Capture the cell that displays the provided text and extract its [x, y] central coordinate. 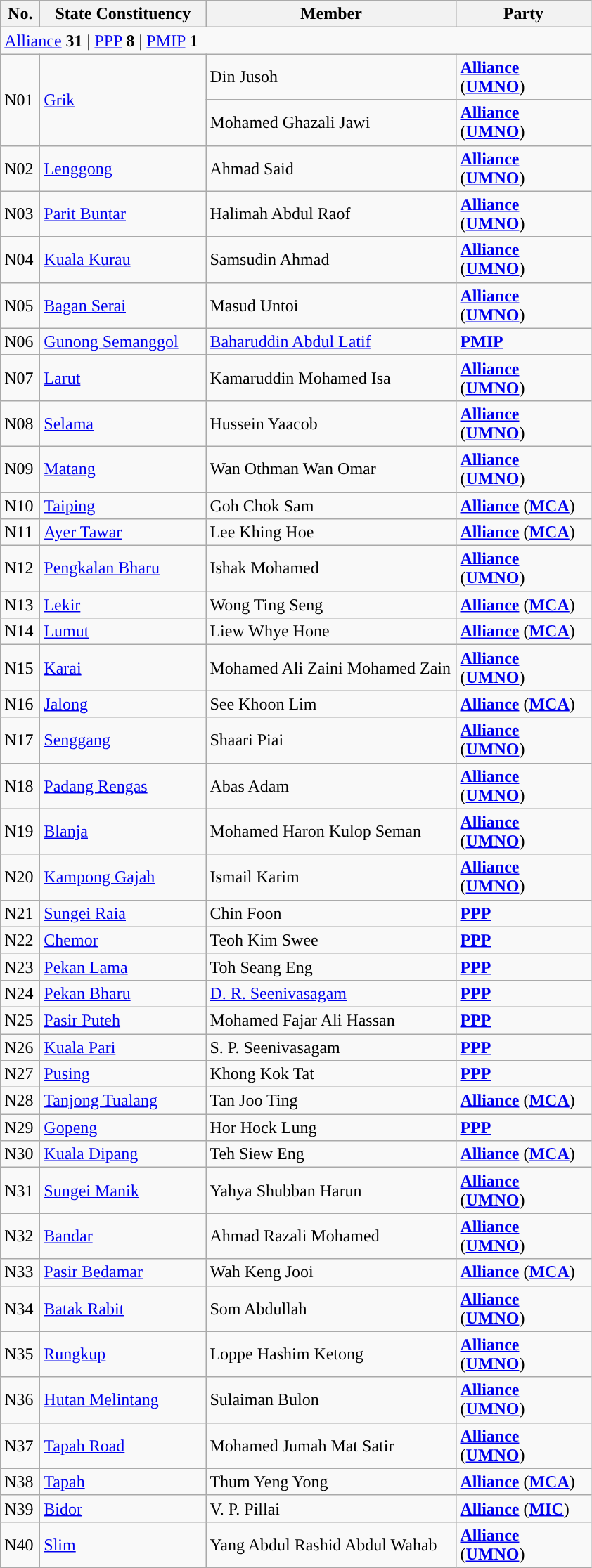
N09 [20, 469]
Hor Hock Lung [331, 1128]
Tapah [123, 1482]
Mohamed Ali Zaini Mohamed Zain [331, 667]
N12 [20, 569]
Sungei Raia [123, 913]
N31 [20, 1190]
S. P. Seenivasagam [331, 1047]
Pengkalan Bharu [123, 569]
Ahmad Razali Mohamed [331, 1236]
Ahmad Said [331, 169]
Taiping [123, 505]
Senggang [123, 740]
N25 [20, 1020]
N21 [20, 913]
Ishak Mohamed [331, 569]
Sulaiman Bulon [331, 1399]
Jalong [123, 704]
Wong Ting Seng [331, 605]
N38 [20, 1482]
Gunong Semanggol [123, 341]
N28 [20, 1101]
N03 [20, 214]
Kuala Dipang [123, 1154]
Baharuddin Abdul Latif [331, 341]
Loppe Hashim Ketong [331, 1354]
Teoh Kim Swee [331, 940]
Bagan Serai [123, 305]
Bidor [123, 1508]
Batak Rabit [123, 1308]
Liew Whye Hone [331, 632]
Masud Untoi [331, 305]
Alliance 31 | PPP 8 | PMIP 1 [295, 41]
Din Jusoh [331, 77]
N06 [20, 341]
Khong Kok Tat [331, 1074]
See Khoon Lim [331, 704]
Wah Keng Jooi [331, 1272]
Blanja [123, 832]
N02 [20, 169]
N16 [20, 704]
No. [20, 14]
Karai [123, 667]
Kampong Gajah [123, 877]
Mohamed Fajar Ali Hassan [331, 1020]
Wan Othman Wan Omar [331, 469]
Ismail Karim [331, 877]
N17 [20, 740]
N22 [20, 940]
N30 [20, 1154]
N27 [20, 1074]
N39 [20, 1508]
Tanjong Tualang [123, 1101]
N05 [20, 305]
Mohamed Haron Kulop Seman [331, 832]
Kuala Kurau [123, 260]
V. P. Pillai [331, 1508]
Yahya Shubban Harun [331, 1190]
Pusing [123, 1074]
Mohamed Ghazali Jawi [331, 122]
Grik [123, 100]
N15 [20, 667]
Mohamed Jumah Mat Satir [331, 1446]
N26 [20, 1047]
Kamaruddin Mohamed Isa [331, 378]
Larut [123, 378]
Lekir [123, 605]
Pasir Puteh [123, 1020]
Kuala Pari [123, 1047]
Party [523, 14]
N34 [20, 1308]
Som Abdullah [331, 1308]
N04 [20, 260]
Matang [123, 469]
N32 [20, 1236]
N35 [20, 1354]
N33 [20, 1272]
N36 [20, 1399]
Padang Rengas [123, 785]
N07 [20, 378]
Yang Abdul Rashid Abdul Wahab [331, 1544]
Selama [123, 423]
Tan Joo Ting [331, 1101]
Goh Chok Sam [331, 505]
State Constituency [123, 14]
Hussein Yaacob [331, 423]
Member [331, 14]
Samsudin Ahmad [331, 260]
Hutan Melintang [123, 1399]
Thum Yeng Yong [331, 1482]
N19 [20, 832]
N13 [20, 605]
N18 [20, 785]
N10 [20, 505]
PMIP [523, 341]
Lenggong [123, 169]
N14 [20, 632]
Abas Adam [331, 785]
Alliance (MIC) [523, 1508]
Slim [123, 1544]
Pekan Bharu [123, 993]
Halimah Abdul Raof [331, 214]
Gopeng [123, 1128]
N08 [20, 423]
Chemor [123, 940]
N20 [20, 877]
Parit Buntar [123, 214]
N37 [20, 1446]
Tapah Road [123, 1446]
Ayer Tawar [123, 533]
N29 [20, 1128]
Sungei Manik [123, 1190]
Pekan Lama [123, 967]
Lumut [123, 632]
Rungkup [123, 1354]
Lee Khing Hoe [331, 533]
N23 [20, 967]
Chin Foon [331, 913]
Teh Siew Eng [331, 1154]
N01 [20, 100]
N11 [20, 533]
Pasir Bedamar [123, 1272]
D. R. Seenivasagam [331, 993]
N40 [20, 1544]
N24 [20, 993]
Toh Seang Eng [331, 967]
Bandar [123, 1236]
Shaari Piai [331, 740]
